Return (X, Y) of the center of cell containing provided text 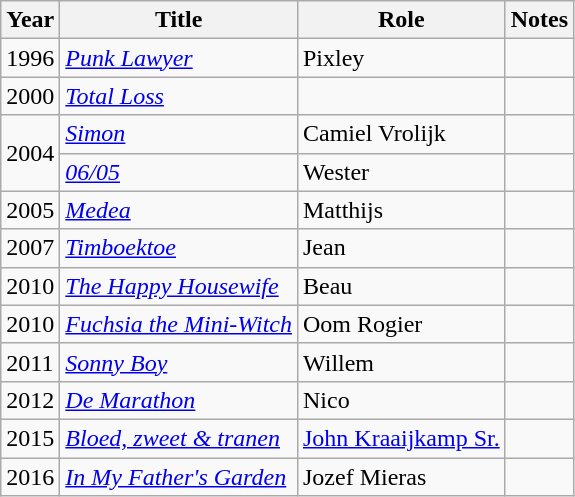
Wester (401, 172)
Bloed, zweet & tranen (179, 438)
Fuchsia the Mini-Witch (179, 324)
In My Father's Garden (179, 477)
2016 (30, 477)
2005 (30, 210)
Matthijs (401, 210)
2011 (30, 362)
Title (179, 20)
Willem (401, 362)
Punk Lawyer (179, 58)
06/05 (179, 172)
De Marathon (179, 400)
2000 (30, 96)
Notes (539, 20)
Role (401, 20)
Jozef Mieras (401, 477)
The Happy Housewife (179, 286)
Simon (179, 134)
2004 (30, 153)
Timboektoe (179, 248)
Jean (401, 248)
Total Loss (179, 96)
2007 (30, 248)
Year (30, 20)
Camiel Vrolijk (401, 134)
Nico (401, 400)
Pixley (401, 58)
Sonny Boy (179, 362)
Oom Rogier (401, 324)
Beau (401, 286)
Medea (179, 210)
John Kraaijkamp Sr. (401, 438)
1996 (30, 58)
2015 (30, 438)
2012 (30, 400)
